Search for the cell housing the specified text and yield its (X, Y) center coordinate. 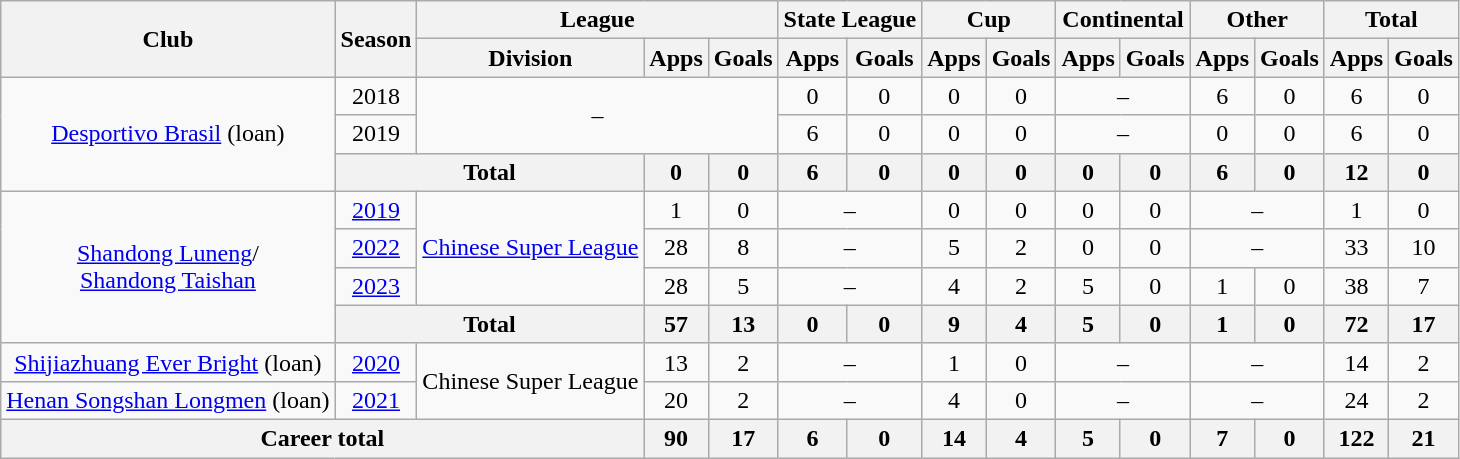
Henan Songshan Longmen (loan) (168, 400)
Shandong Luneng/Shandong Taishan (168, 267)
2020 (376, 362)
Club (168, 39)
2021 (376, 400)
33 (1356, 248)
Desportivo Brasil (loan) (168, 134)
20 (676, 400)
Cup (989, 20)
10 (1424, 248)
2023 (376, 286)
12 (1356, 172)
57 (676, 324)
122 (1356, 438)
9 (954, 324)
90 (676, 438)
Shijiazhuang Ever Bright (loan) (168, 362)
38 (1356, 286)
State League (850, 20)
Continental (1123, 20)
Career total (322, 438)
8 (743, 248)
League (598, 20)
Division (530, 58)
24 (1356, 400)
Other (1257, 20)
Season (376, 39)
72 (1356, 324)
21 (1424, 438)
2018 (376, 96)
2022 (376, 248)
